Extract the [x, y] coordinate from the center of the cell holding the provided text.  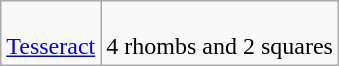
4 rhombs and 2 squares [220, 34]
Tesseract [51, 34]
